Search for the cell housing the specified text and yield its (X, Y) center coordinate. 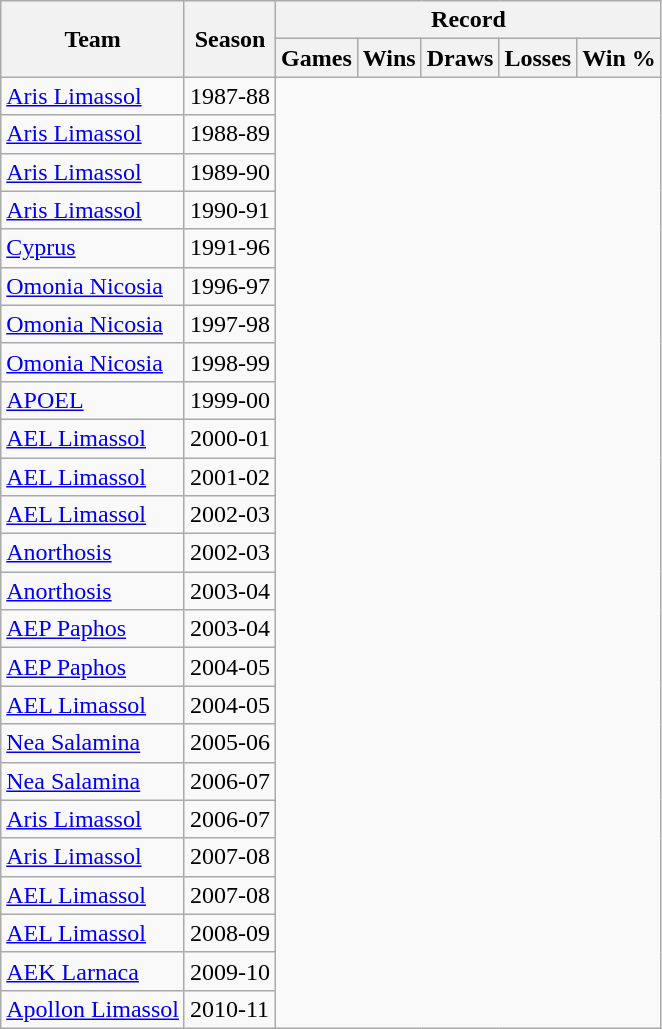
Games (317, 58)
1987-88 (230, 96)
APOEL (93, 400)
Wins (389, 58)
1989-90 (230, 172)
Record (469, 20)
1997-98 (230, 324)
1998-99 (230, 362)
Cyprus (93, 248)
Draws (460, 58)
1988-89 (230, 134)
2000-01 (230, 438)
1990-91 (230, 210)
Win % (620, 58)
Team (93, 39)
Apollon Limassol (93, 1009)
1999-00 (230, 400)
2005-06 (230, 743)
Losses (538, 58)
1991-96 (230, 248)
1996-97 (230, 286)
AEK Larnaca (93, 971)
2001-02 (230, 477)
2010-11 (230, 1009)
2009-10 (230, 971)
Season (230, 39)
2008-09 (230, 933)
